Detect which cell encompasses the target text, then output its (X, Y) center coordinate. 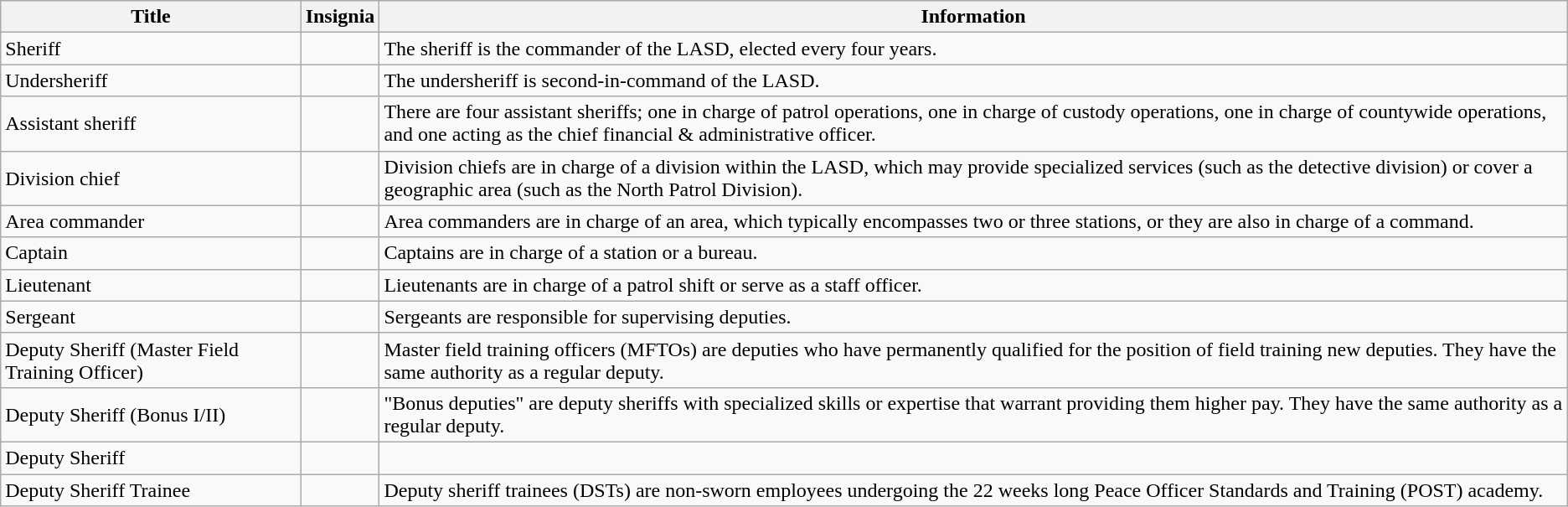
Undersheriff (151, 80)
Sergeants are responsible for supervising deputies. (973, 317)
Sergeant (151, 317)
Title (151, 17)
Deputy Sheriff Trainee (151, 490)
Information (973, 17)
The undersheriff is second-in-command of the LASD. (973, 80)
The sheriff is the commander of the LASD, elected every four years. (973, 49)
Lieutenant (151, 285)
Sheriff (151, 49)
Lieutenants are in charge of a patrol shift or serve as a staff officer. (973, 285)
Deputy sheriff trainees (DSTs) are non-sworn employees undergoing the 22 weeks long Peace Officer Standards and Training (POST) academy. (973, 490)
Insignia (340, 17)
Captains are in charge of a station or a bureau. (973, 253)
Captain (151, 253)
Area commanders are in charge of an area, which typically encompasses two or three stations, or they are also in charge of a command. (973, 221)
Division chief (151, 178)
Assistant sheriff (151, 124)
Deputy Sheriff (Bonus I/II) (151, 414)
Deputy Sheriff (151, 458)
Deputy Sheriff (Master Field Training Officer) (151, 360)
Area commander (151, 221)
